Output the [x, y] coordinate of the center of the cell containing the given text.  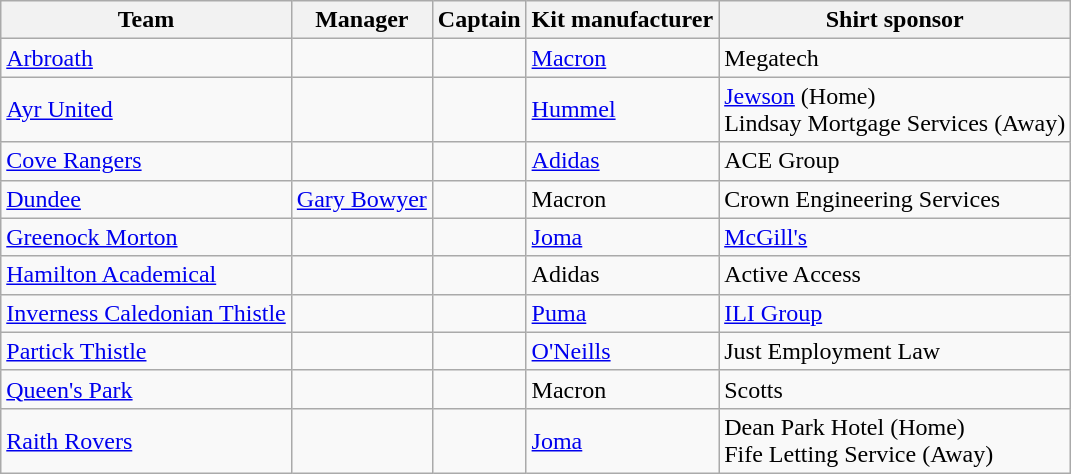
Raith Rovers [146, 440]
Dundee [146, 199]
Team [146, 20]
Just Employment Law [895, 351]
Cove Rangers [146, 161]
Gary Bowyer [362, 199]
McGill's [895, 237]
O'Neills [622, 351]
Active Access [895, 275]
Scotts [895, 389]
Inverness Caledonian Thistle [146, 313]
ILI Group [895, 313]
Crown Engineering Services [895, 199]
Captain [479, 20]
Partick Thistle [146, 351]
ACE Group [895, 161]
Puma [622, 313]
Hummel [622, 110]
Ayr United [146, 110]
Megatech [895, 58]
Dean Park Hotel (Home)Fife Letting Service (Away) [895, 440]
Queen's Park [146, 389]
Shirt sponsor [895, 20]
Arbroath [146, 58]
Greenock Morton [146, 237]
Jewson (Home)Lindsay Mortgage Services (Away) [895, 110]
Manager [362, 20]
Kit manufacturer [622, 20]
Hamilton Academical [146, 275]
